Return the (X, Y) coordinate for the center point of the cell that contains the specified text.  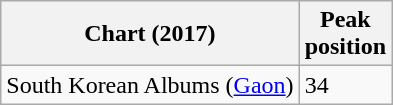
Chart (2017) (150, 34)
34 (345, 85)
Peakposition (345, 34)
South Korean Albums (Gaon) (150, 85)
